Capture the cell that displays the provided text and extract its [x, y] central coordinate. 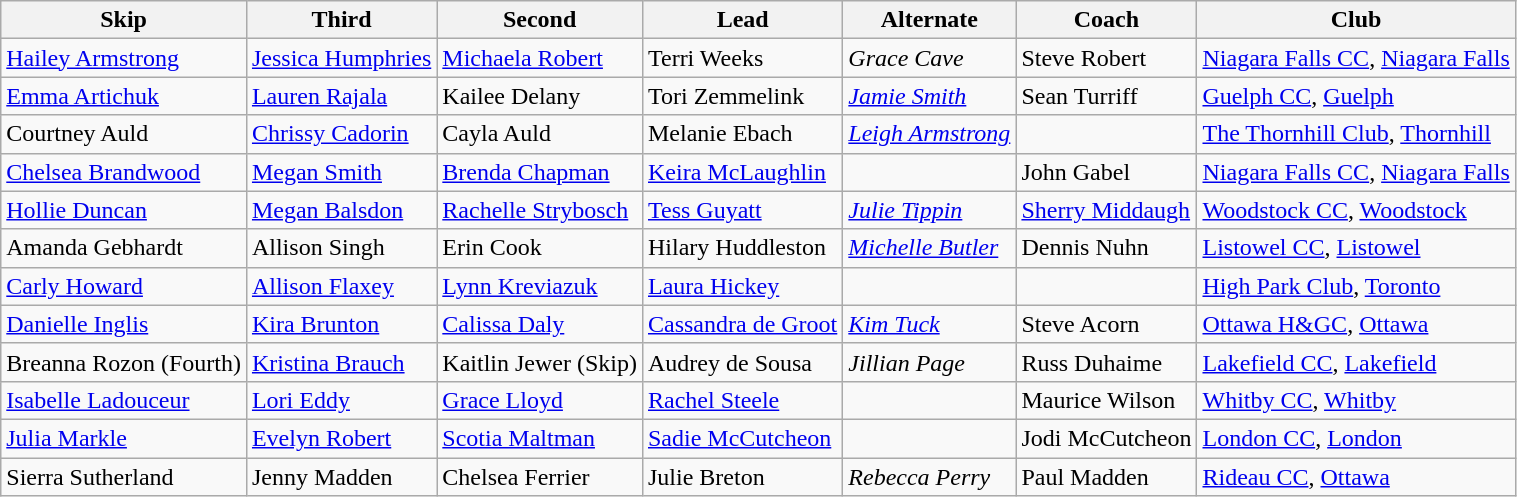
Amanda Gebhardt [124, 248]
Chrissy Cadorin [341, 134]
Leigh Armstrong [930, 134]
Jamie Smith [930, 96]
Keira McLaughlin [742, 172]
Erin Cook [540, 248]
John Gabel [1106, 172]
Lori Eddy [341, 400]
Julia Markle [124, 438]
Brenda Chapman [540, 172]
Cassandra de Groot [742, 324]
Steve Robert [1106, 58]
Maurice Wilson [1106, 400]
Michelle Butler [930, 248]
Carly Howard [124, 286]
Grace Lloyd [540, 400]
Guelph CC, Guelph [1356, 96]
Alternate [930, 20]
Calissa Daly [540, 324]
Danielle Inglis [124, 324]
Paul Madden [1106, 477]
Tess Guyatt [742, 210]
London CC, London [1356, 438]
Woodstock CC, Woodstock [1356, 210]
Jodi McCutcheon [1106, 438]
Sadie McCutcheon [742, 438]
Rachelle Strybosch [540, 210]
Julie Tippin [930, 210]
Hailey Armstrong [124, 58]
Megan Balsdon [341, 210]
Whitby CC, Whitby [1356, 400]
Jessica Humphries [341, 58]
Lakefield CC, Lakefield [1356, 362]
Ottawa H&GC, Ottawa [1356, 324]
Chelsea Brandwood [124, 172]
Hollie Duncan [124, 210]
Dennis Nuhn [1106, 248]
Emma Artichuk [124, 96]
Coach [1106, 20]
Audrey de Sousa [742, 362]
Melanie Ebach [742, 134]
Kristina Brauch [341, 362]
Megan Smith [341, 172]
Jillian Page [930, 362]
Rebecca Perry [930, 477]
Isabelle Ladouceur [124, 400]
Allison Singh [341, 248]
Kira Brunton [341, 324]
Cayla Auld [540, 134]
Courtney Auld [124, 134]
Rideau CC, Ottawa [1356, 477]
Second [540, 20]
Terri Weeks [742, 58]
Michaela Robert [540, 58]
Sherry Middaugh [1106, 210]
Tori Zemmelink [742, 96]
Listowel CC, Listowel [1356, 248]
Lynn Kreviazuk [540, 286]
Scotia Maltman [540, 438]
Kailee Delany [540, 96]
Third [341, 20]
The Thornhill Club, Thornhill [1356, 134]
Chelsea Ferrier [540, 477]
Allison Flaxey [341, 286]
Hilary Huddleston [742, 248]
Jenny Madden [341, 477]
Julie Breton [742, 477]
Sierra Sutherland [124, 477]
Laura Hickey [742, 286]
Club [1356, 20]
Grace Cave [930, 58]
Breanna Rozon (Fourth) [124, 362]
Kaitlin Jewer (Skip) [540, 362]
Lauren Rajala [341, 96]
High Park Club, Toronto [1356, 286]
Kim Tuck [930, 324]
Steve Acorn [1106, 324]
Skip [124, 20]
Evelyn Robert [341, 438]
Lead [742, 20]
Rachel Steele [742, 400]
Russ Duhaime [1106, 362]
Sean Turriff [1106, 96]
